For the text-containing cell, return its midpoint in (X, Y) coordinate format. 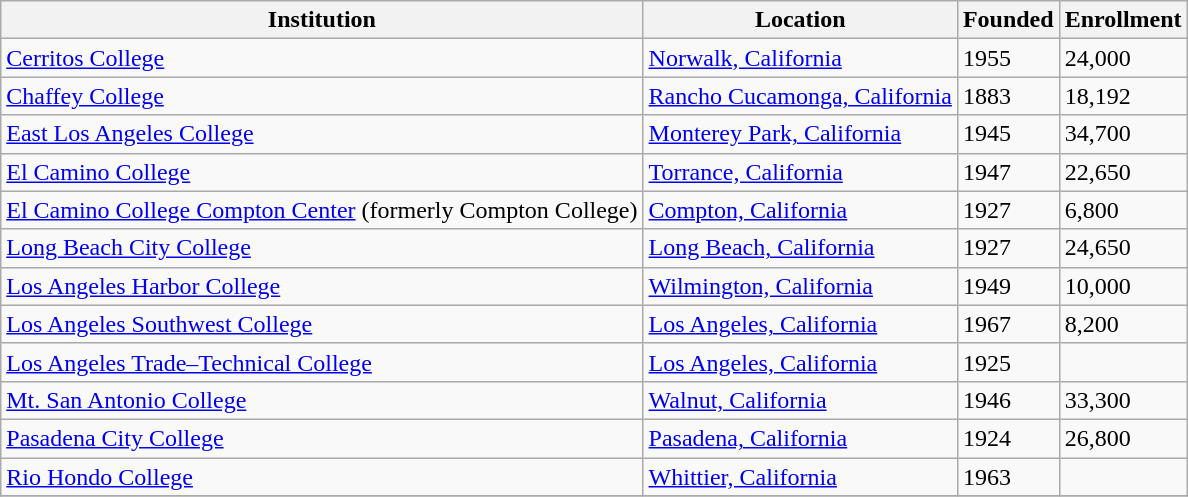
Enrollment (1123, 20)
1947 (1008, 172)
22,650 (1123, 172)
26,800 (1123, 438)
El Camino College (322, 172)
Long Beach, California (800, 248)
El Camino College Compton Center (formerly Compton College) (322, 210)
1925 (1008, 362)
Los Angeles Southwest College (322, 324)
8,200 (1123, 324)
Compton, California (800, 210)
Cerritos College (322, 58)
1955 (1008, 58)
Wilmington, California (800, 286)
6,800 (1123, 210)
Founded (1008, 20)
East Los Angeles College (322, 134)
10,000 (1123, 286)
Norwalk, California (800, 58)
1949 (1008, 286)
1963 (1008, 477)
Whittier, California (800, 477)
Los Angeles Harbor College (322, 286)
Walnut, California (800, 400)
34,700 (1123, 134)
Torrance, California (800, 172)
1883 (1008, 96)
Institution (322, 20)
33,300 (1123, 400)
24,650 (1123, 248)
Monterey Park, California (800, 134)
Pasadena, California (800, 438)
1945 (1008, 134)
Long Beach City College (322, 248)
Chaffey College (322, 96)
24,000 (1123, 58)
1924 (1008, 438)
18,192 (1123, 96)
1967 (1008, 324)
Rancho Cucamonga, California (800, 96)
1946 (1008, 400)
Pasadena City College (322, 438)
Los Angeles Trade–Technical College (322, 362)
Location (800, 20)
Mt. San Antonio College (322, 400)
Rio Hondo College (322, 477)
